Return the (X, Y) coordinate for the center point of the cell that contains the specified text.  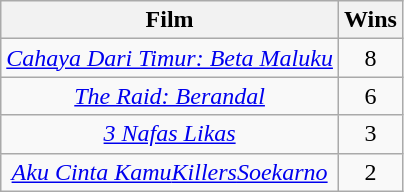
3 (370, 134)
2 (370, 172)
Cahaya Dari Timur: Beta Maluku (170, 58)
Wins (370, 20)
Aku Cinta KamuKillersSoekarno (170, 172)
3 Nafas Likas (170, 134)
8 (370, 58)
6 (370, 96)
The Raid: Berandal (170, 96)
Film (170, 20)
